For the text-containing cell, return its midpoint in [x, y] coordinate format. 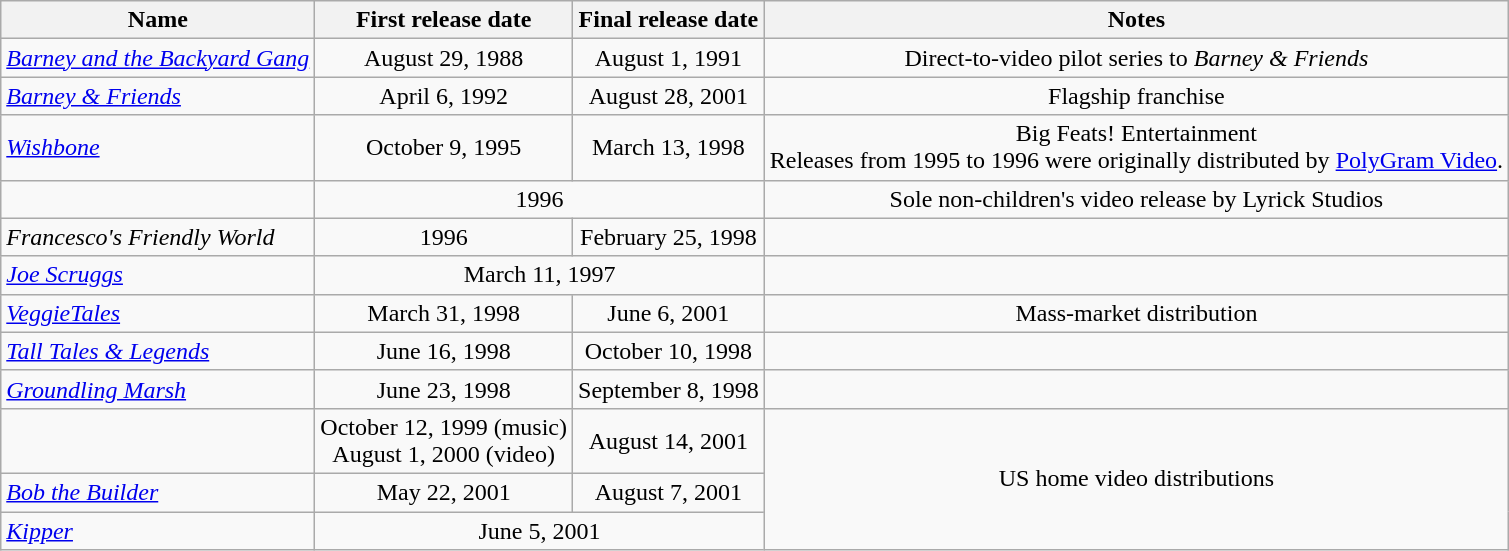
June 6, 2001 [669, 313]
August 28, 2001 [669, 96]
Big Feats! EntertainmentReleases from 1995 to 1996 were originally distributed by PolyGram Video. [1136, 148]
Name [158, 20]
March 13, 1998 [669, 148]
Kipper [158, 531]
March 11, 1997 [540, 275]
Final release date [669, 20]
Wishbone [158, 148]
US home video distributions [1136, 478]
Sole non-children's video release by Lyrick Studios [1136, 199]
September 8, 1998 [669, 389]
May 22, 2001 [444, 492]
Francesco's Friendly World [158, 237]
Flagship franchise [1136, 96]
February 25, 1998 [669, 237]
October 10, 1998 [669, 351]
Bob the Builder [158, 492]
August 1, 1991 [669, 58]
October 12, 1999 (music)August 1, 2000 (video) [444, 440]
First release date [444, 20]
August 29, 1988 [444, 58]
Tall Tales & Legends [158, 351]
Joe Scruggs [158, 275]
Barney and the Backyard Gang [158, 58]
June 5, 2001 [540, 531]
VeggieTales [158, 313]
August 7, 2001 [669, 492]
August 14, 2001 [669, 440]
June 16, 1998 [444, 351]
April 6, 1992 [444, 96]
Barney & Friends [158, 96]
March 31, 1998 [444, 313]
October 9, 1995 [444, 148]
June 23, 1998 [444, 389]
Direct-to-video pilot series to Barney & Friends [1136, 58]
Mass-market distribution [1136, 313]
Notes [1136, 20]
Groundling Marsh [158, 389]
